Pinpoint the cell where the given text exists, returning its (x, y) midpoint coordinate. 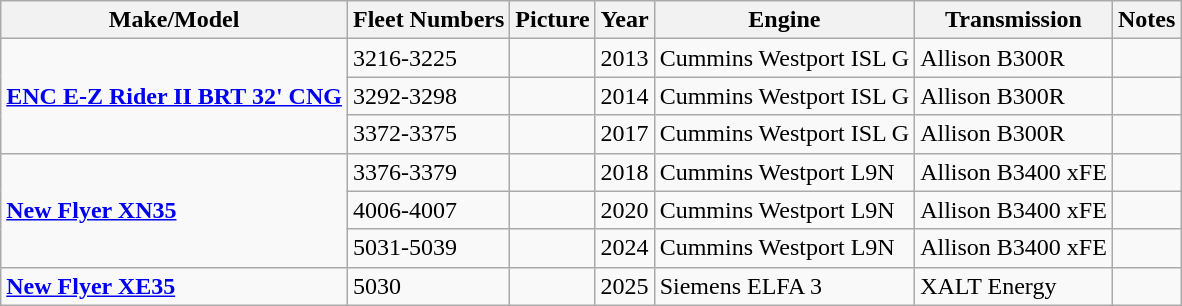
2024 (624, 248)
3372-3375 (428, 134)
5030 (428, 286)
3376-3379 (428, 172)
Year (624, 20)
2020 (624, 210)
Engine (784, 20)
2013 (624, 58)
Picture (552, 20)
New Flyer XE35 (174, 286)
5031-5039 (428, 248)
XALT Energy (1014, 286)
2018 (624, 172)
Fleet Numbers (428, 20)
4006-4007 (428, 210)
2017 (624, 134)
3216-3225 (428, 58)
2025 (624, 286)
ENC E-Z Rider II BRT 32' CNG (174, 96)
New Flyer XN35 (174, 210)
Make/Model (174, 20)
Notes (1146, 20)
Siemens ELFA 3 (784, 286)
Transmission (1014, 20)
3292-3298 (428, 96)
2014 (624, 96)
